Search for the cell housing the specified text and yield its (x, y) center coordinate. 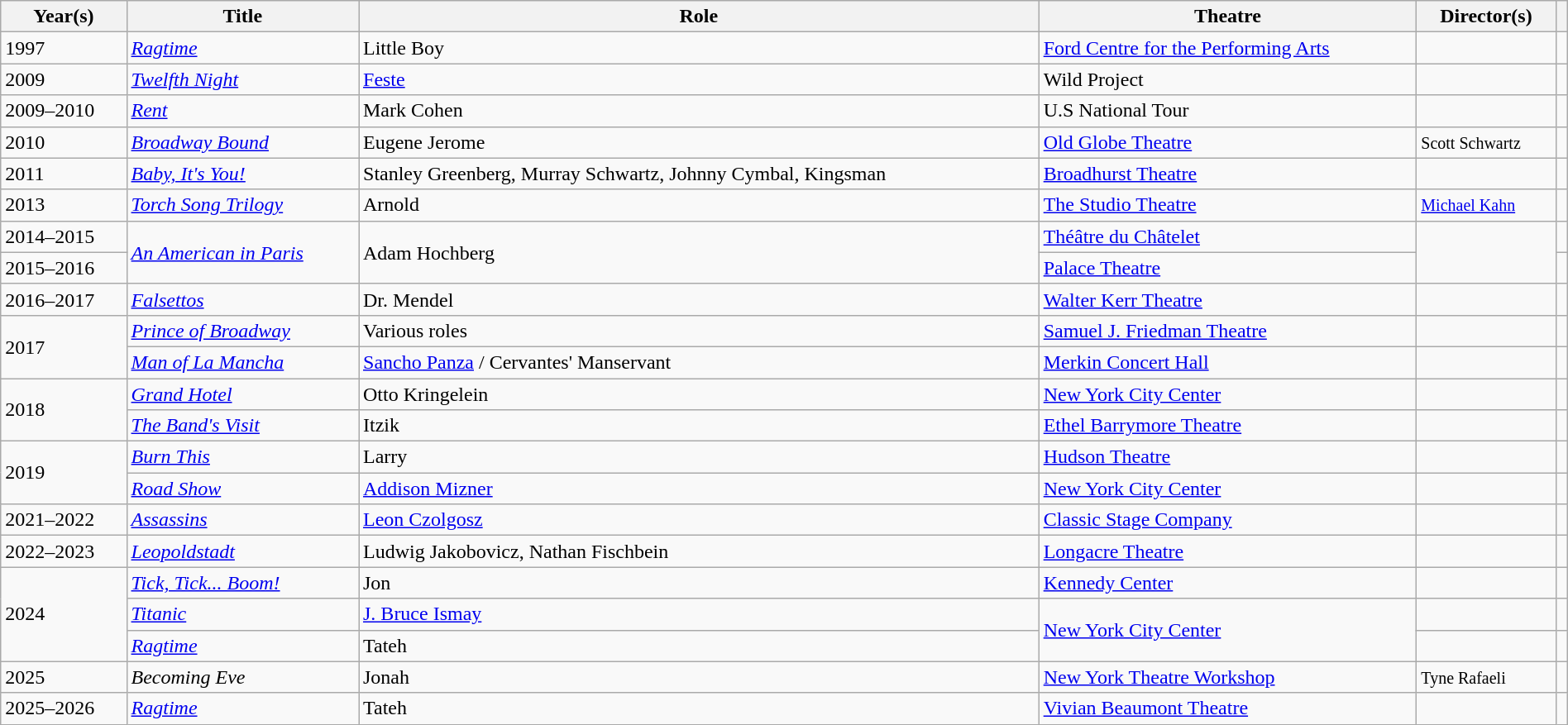
2009–2010 (64, 111)
Eugene Jerome (700, 142)
Wild Project (1227, 79)
Leon Czolgosz (700, 520)
Title (242, 17)
Sancho Panza / Cervantes' Manservant (700, 362)
Théâtre du Châtelet (1227, 236)
Merkin Concert Hall (1227, 362)
Old Globe Theatre (1227, 142)
Titanic (242, 614)
Scott Schwartz (1486, 142)
Palace Theatre (1227, 268)
Becoming Eve (242, 677)
Stanley Greenberg, Murray Schwartz, Johnny Cymbal, Kingsman (700, 174)
An American in Paris (242, 252)
Role (700, 17)
Feste (700, 79)
Classic Stage Company (1227, 520)
J. Bruce Ismay (700, 614)
Little Boy (700, 48)
Leopoldstadt (242, 551)
Itzik (700, 426)
U.S National Tour (1227, 111)
2024 (64, 614)
The Band's Visit (242, 426)
Ludwig Jakobovicz, Nathan Fischbein (700, 551)
Broadway Bound (242, 142)
Prince of Broadway (242, 331)
2011 (64, 174)
Director(s) (1486, 17)
2021–2022 (64, 520)
Mark Cohen (700, 111)
Tick, Tick... Boom! (242, 583)
Longacre Theatre (1227, 551)
Grand Hotel (242, 394)
2022–2023 (64, 551)
Jonah (700, 677)
1997 (64, 48)
Falsettos (242, 299)
Dr. Mendel (700, 299)
Theatre (1227, 17)
2019 (64, 473)
Jon (700, 583)
Ford Centre for the Performing Arts (1227, 48)
Twelfth Night (242, 79)
Broadhurst Theatre (1227, 174)
Torch Song Trilogy (242, 205)
Ethel Barrymore Theatre (1227, 426)
2015–2016 (64, 268)
2013 (64, 205)
2016–2017 (64, 299)
Otto Kringelein (700, 394)
Rent (242, 111)
2025–2026 (64, 708)
Hudson Theatre (1227, 457)
Michael Kahn (1486, 205)
Samuel J. Friedman Theatre (1227, 331)
Road Show (242, 489)
Assassins (242, 520)
2010 (64, 142)
Man of La Mancha (242, 362)
2025 (64, 677)
Adam Hochberg (700, 252)
Larry (700, 457)
2018 (64, 410)
Vivian Beaumont Theatre (1227, 708)
New York Theatre Workshop (1227, 677)
Burn This (242, 457)
Walter Kerr Theatre (1227, 299)
The Studio Theatre (1227, 205)
Year(s) (64, 17)
2017 (64, 346)
Kennedy Center (1227, 583)
Various roles (700, 331)
Baby, It's You! (242, 174)
2009 (64, 79)
2014–2015 (64, 236)
Arnold (700, 205)
Tyne Rafaeli (1486, 677)
Addison Mizner (700, 489)
